From the cell containing the given text, extract its center point as (X, Y) coordinate. 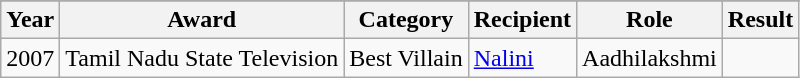
Award (202, 20)
Best Villain (406, 58)
Recipient (522, 20)
Result (760, 20)
2007 (30, 58)
Aadhilakshmi (650, 58)
Role (650, 20)
Year (30, 20)
Category (406, 20)
Nalini (522, 58)
Tamil Nadu State Television (202, 58)
